Search for the cell housing the specified text and yield its (X, Y) center coordinate. 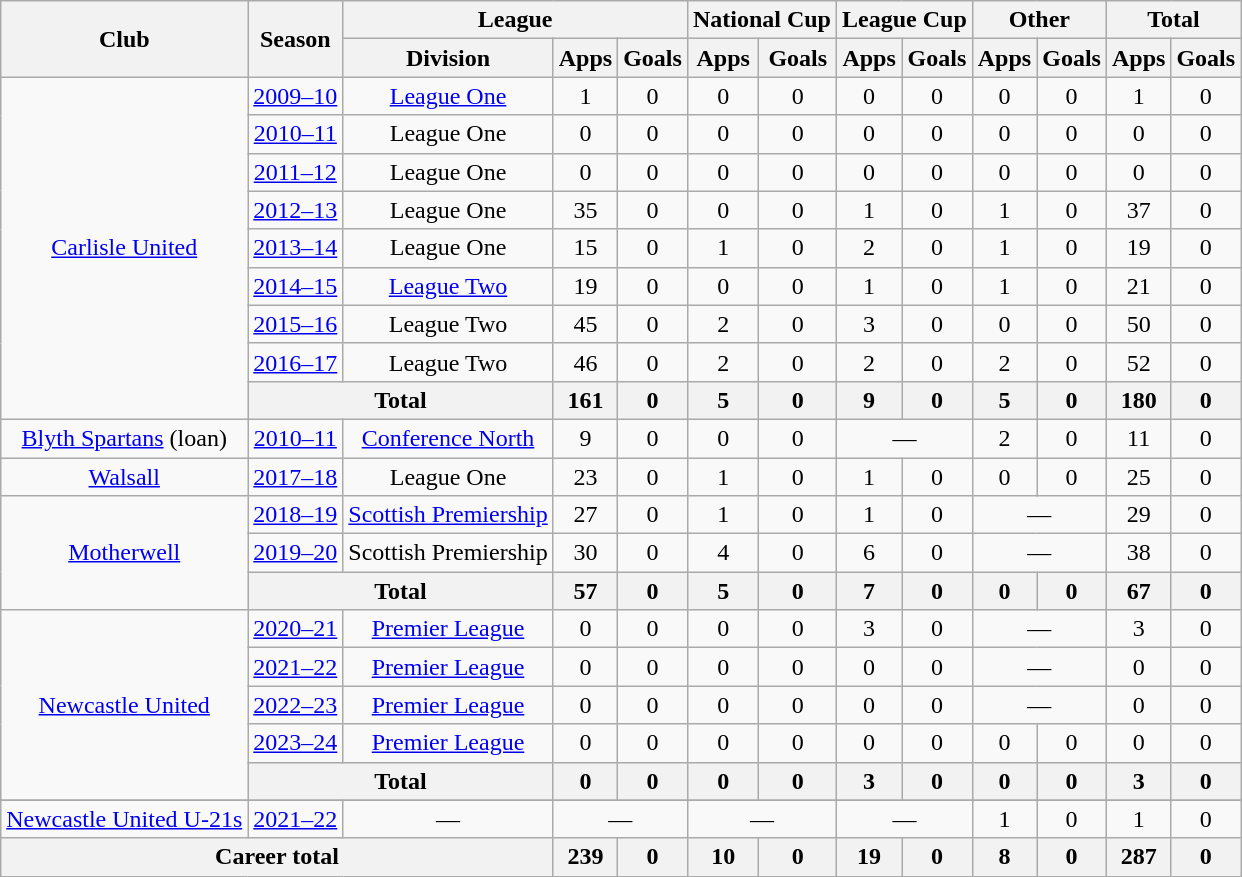
287 (1138, 857)
11 (1138, 438)
2013–14 (296, 248)
67 (1138, 591)
25 (1138, 477)
2020–21 (296, 629)
2015–16 (296, 324)
2011–12 (296, 172)
29 (1138, 515)
2022–23 (296, 705)
Division (448, 58)
10 (723, 857)
30 (585, 553)
23 (585, 477)
Motherwell (124, 553)
8 (1004, 857)
2016–17 (296, 362)
46 (585, 362)
57 (585, 591)
Season (296, 39)
2018–19 (296, 515)
4 (723, 553)
27 (585, 515)
37 (1138, 210)
15 (585, 248)
National Cup (762, 20)
Career total (277, 857)
6 (870, 553)
35 (585, 210)
2014–15 (296, 286)
2023–24 (296, 743)
2009–10 (296, 96)
Newcastle United U-21s (124, 819)
Conference North (448, 438)
7 (870, 591)
239 (585, 857)
161 (585, 400)
Club (124, 39)
50 (1138, 324)
League (516, 20)
180 (1138, 400)
Walsall (124, 477)
Other (1039, 20)
League Cup (905, 20)
45 (585, 324)
Blyth Spartans (loan) (124, 438)
52 (1138, 362)
Newcastle United (124, 705)
Carlisle United (124, 248)
21 (1138, 286)
2012–13 (296, 210)
2017–18 (296, 477)
2019–20 (296, 553)
38 (1138, 553)
